Scan for the cell matching the given text and deliver its [x, y] coordinate at center. 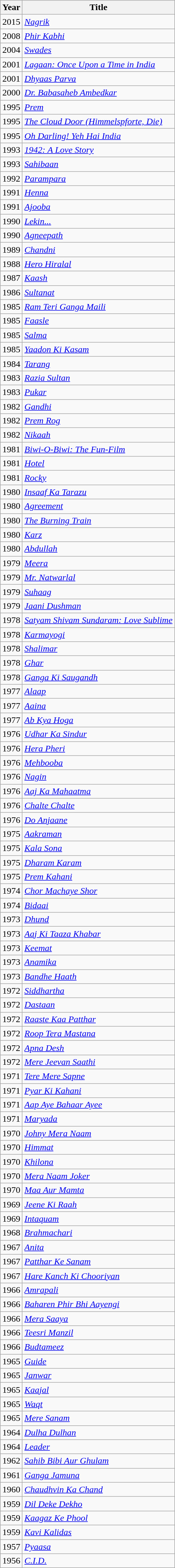
C.I.D. [99, 1561]
Chaudhvin Ka Chand [99, 1489]
Intaquam [99, 1219]
Himmat [99, 1148]
Tarang [99, 364]
Aaj Ka Mahaatma [99, 791]
1956 [11, 1561]
Mera Saaya [99, 1318]
Ganga Jamuna [99, 1475]
Agreement [99, 506]
Aaina [99, 706]
Hotel [99, 464]
Chalte Chalte [99, 805]
Anita [99, 1247]
Jeene Ki Raah [99, 1204]
Sahib Bibi Aur Ghulam [99, 1461]
Lekin... [99, 221]
Dhyaas Parva [99, 79]
Kala Sona [99, 848]
Teesri Manzil [99, 1333]
Kaagaz Ke Phool [99, 1518]
Baharen Phir Bhi Aayengi [99, 1304]
Waqt [99, 1404]
Pyaasa [99, 1547]
Karmayogi [99, 635]
Biwi-O-Biwi: The Fun-Film [99, 449]
Abdullah [99, 549]
Swades [99, 50]
Nagrik [99, 22]
Patthar Ke Sanam [99, 1261]
Roop Tera Mastana [99, 1033]
Faasle [99, 321]
Alaap [99, 692]
Hera Pheri [99, 748]
Shalimar [99, 649]
Suhaag [99, 592]
Satyam Shivam Sundaram: Love Sublime [99, 620]
Aap Aye Bahaar Ayee [99, 1105]
Sahibaan [99, 164]
Amrapali [99, 1290]
Mera Naam Joker [99, 1176]
1957 [11, 1547]
Siddhartha [99, 991]
Prem [99, 107]
Keemat [99, 948]
Ab Kya Hoga [99, 720]
Bidaai [99, 905]
The Cloud Door (Himmelspforte, Die) [99, 121]
Mere Sanam [99, 1418]
Apna Desh [99, 1048]
Mr. Natwarlal [99, 577]
Dhund [99, 920]
Do Anjaane [99, 820]
Dulha Dulhan [99, 1432]
Agneepath [99, 235]
Kaash [99, 278]
Karz [99, 535]
Raaste Kaa Patthar [99, 1019]
Leader [99, 1447]
Guide [99, 1361]
Pukar [99, 392]
Henna [99, 193]
Maryada [99, 1119]
Aaj Ki Taaza Khabar [99, 934]
Lagaan: Once Upon a Time in India [99, 64]
Sultanat [99, 292]
Title [99, 7]
2015 [11, 22]
Aakraman [99, 834]
Mehbooba [99, 763]
Janwar [99, 1376]
2000 [11, 93]
Hare Kanch Ki Chooriyan [99, 1276]
1962 [11, 1461]
Dr. Babasaheb Ambedkar [99, 93]
Ajooba [99, 207]
Razia Sultan [99, 378]
Jaani Dushman [99, 606]
Anamika [99, 962]
Nikaah [99, 435]
1984 [11, 364]
Budtameez [99, 1347]
Johny Mera Naam [99, 1133]
Parampara [99, 179]
Ghar [99, 663]
1942: A Love Story [99, 150]
Dastaan [99, 1005]
Khilona [99, 1162]
2004 [11, 50]
Bandhe Haath [99, 976]
Chor Machaye Shor [99, 891]
Tere Mere Sapne [99, 1076]
1988 [11, 264]
Prem Kahani [99, 877]
Yaadon Ki Kasam [99, 349]
The Burning Train [99, 520]
1989 [11, 250]
Oh Darling! Yeh Hai India [99, 136]
1987 [11, 278]
Rocky [99, 478]
Mere Jeevan Saathi [99, 1062]
Udhar Ka Sindur [99, 734]
Chandni [99, 250]
Meera [99, 563]
1986 [11, 292]
2008 [11, 36]
Ganga Ki Saugandh [99, 677]
1960 [11, 1489]
Year [11, 7]
Salma [99, 335]
Prem Rog [99, 421]
Phir Kabhi [99, 36]
Gandhi [99, 406]
Dharam Karam [99, 862]
Dil Deke Dekho [99, 1504]
Hero Hiralal [99, 264]
Ram Teri Ganga Maili [99, 307]
Maa Aur Mamta [99, 1190]
Pyar Ki Kahani [99, 1091]
Insaaf Ka Tarazu [99, 492]
1992 [11, 179]
Kaajal [99, 1390]
Nagin [99, 777]
1968 [11, 1233]
Brahmachari [99, 1233]
Kavi Kalidas [99, 1532]
1961 [11, 1475]
